Pinpoint the cell where the given text exists, returning its (X, Y) midpoint coordinate. 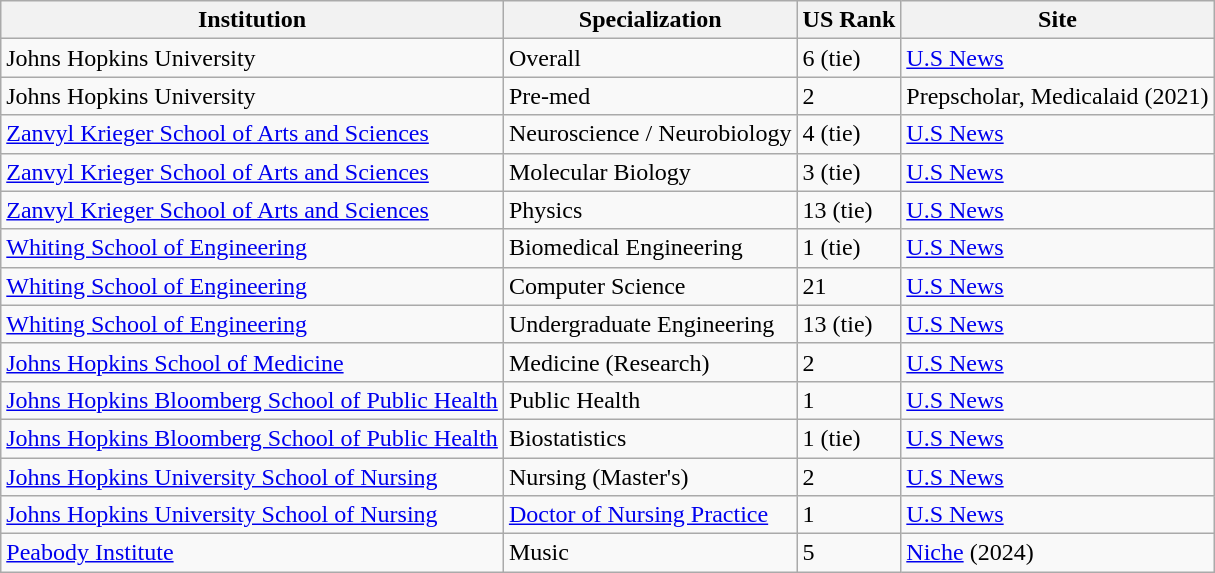
6 (tie) (849, 58)
Medicine (Research) (650, 362)
US Rank (849, 20)
Music (650, 553)
3 (tie) (849, 172)
Public Health (650, 400)
Biostatistics (650, 438)
Specialization (650, 20)
Johns Hopkins School of Medicine (252, 362)
Nursing (Master's) (650, 477)
4 (tie) (849, 134)
Prepscholar, Medicalaid (2021) (1058, 96)
Computer Science (650, 286)
Doctor of Nursing Practice (650, 515)
Molecular Biology (650, 172)
Neuroscience / Neurobiology (650, 134)
Pre-med (650, 96)
Biomedical Engineering (650, 248)
Niche (2024) (1058, 553)
Site (1058, 20)
Overall (650, 58)
21 (849, 286)
Physics (650, 210)
Institution (252, 20)
Peabody Institute (252, 553)
Undergraduate Engineering (650, 324)
5 (849, 553)
